Capture the cell that displays the provided text and extract its [x, y] central coordinate. 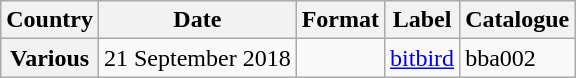
Catalogue [518, 20]
Format [340, 20]
Country [50, 20]
Various [50, 58]
21 September 2018 [197, 58]
bitbird [422, 58]
Date [197, 20]
Label [422, 20]
bba002 [518, 58]
